Pinpoint the cell where the given text exists, returning its (X, Y) midpoint coordinate. 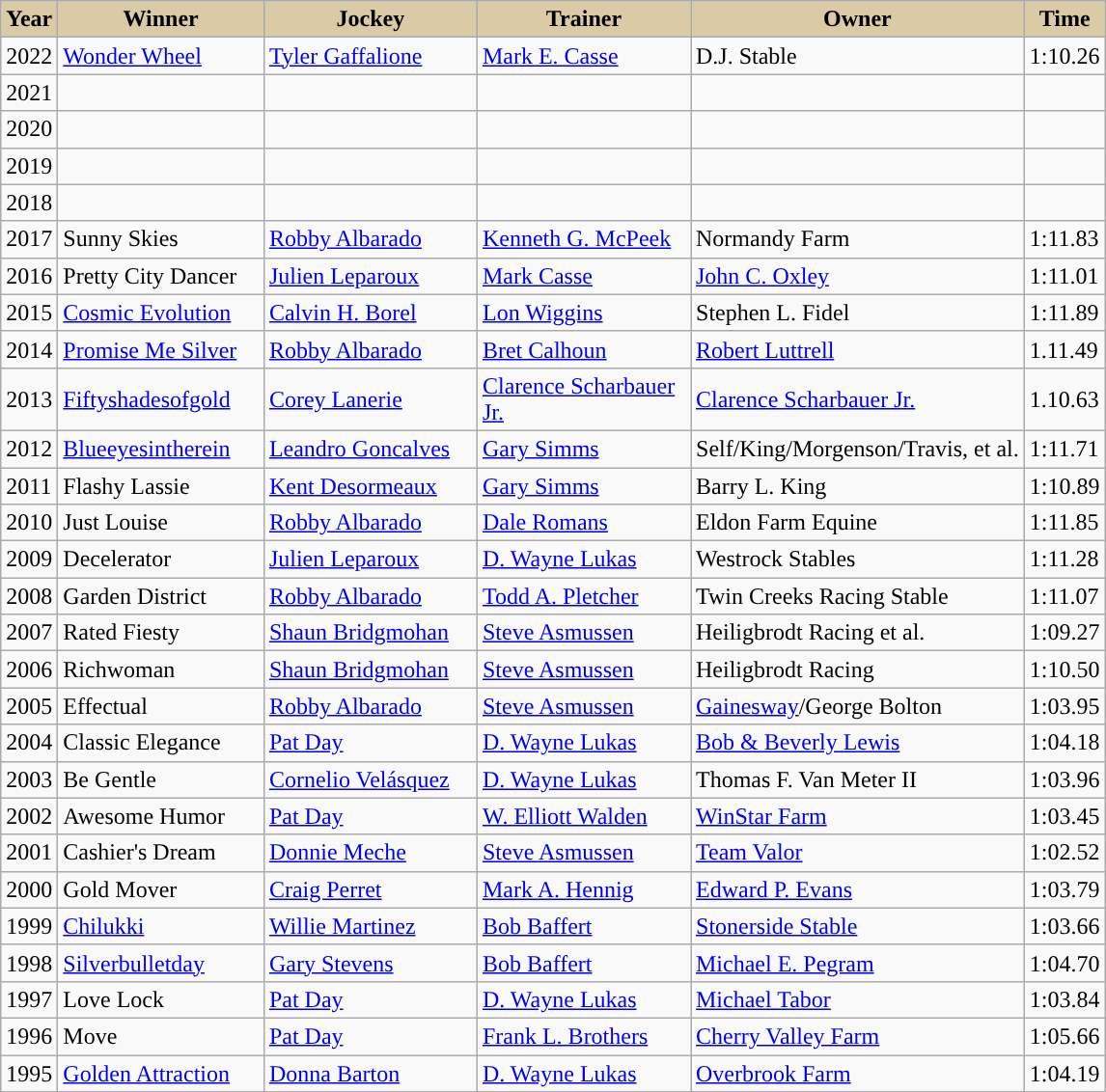
Lon Wiggins (583, 313)
Effectual (161, 706)
Blueeyesintherein (161, 449)
Cashier's Dream (161, 853)
1:03.96 (1065, 779)
Flashy Lassie (161, 485)
1:10.89 (1065, 485)
1:03.45 (1065, 816)
1:11.85 (1065, 523)
1:03.79 (1065, 889)
Decelerator (161, 560)
Michael Tabor (858, 999)
2014 (29, 349)
1.11.49 (1065, 349)
2016 (29, 276)
1998 (29, 963)
Gainesway/George Bolton (858, 706)
WinStar Farm (858, 816)
Just Louise (161, 523)
2003 (29, 779)
Promise Me Silver (161, 349)
1:04.19 (1065, 1074)
2000 (29, 889)
2018 (29, 203)
Wonder Wheel (161, 56)
Owner (858, 19)
Tyler Gaffalione (371, 56)
2007 (29, 633)
Twin Creeks Racing Stable (858, 596)
2005 (29, 706)
1995 (29, 1074)
2010 (29, 523)
Fiftyshadesofgold (161, 399)
1:11.71 (1065, 449)
Westrock Stables (858, 560)
Craig Perret (371, 889)
Heiligbrodt Racing (858, 669)
2012 (29, 449)
Move (161, 1036)
Pretty City Dancer (161, 276)
Calvin H. Borel (371, 313)
Golden Attraction (161, 1074)
1:11.89 (1065, 313)
2001 (29, 853)
1:11.01 (1065, 276)
Jockey (371, 19)
2021 (29, 93)
2011 (29, 485)
2013 (29, 399)
W. Elliott Walden (583, 816)
2002 (29, 816)
1996 (29, 1036)
1:10.26 (1065, 56)
2022 (29, 56)
Mark A. Hennig (583, 889)
Overbrook Farm (858, 1074)
Cosmic Evolution (161, 313)
1999 (29, 926)
1:03.84 (1065, 999)
1997 (29, 999)
Classic Elegance (161, 743)
Michael E. Pegram (858, 963)
Dale Romans (583, 523)
1:10.50 (1065, 669)
2009 (29, 560)
Corey Lanerie (371, 399)
Kenneth G. McPeek (583, 239)
Self/King/Morgenson/Travis, et al. (858, 449)
Team Valor (858, 853)
Cornelio Velásquez (371, 779)
Cherry Valley Farm (858, 1036)
1:11.07 (1065, 596)
Be Gentle (161, 779)
Normandy Farm (858, 239)
Frank L. Brothers (583, 1036)
1:04.18 (1065, 743)
1:02.52 (1065, 853)
2004 (29, 743)
Rated Fiesty (161, 633)
2008 (29, 596)
1:09.27 (1065, 633)
Eldon Farm Equine (858, 523)
Year (29, 19)
Todd A. Pletcher (583, 596)
Richwoman (161, 669)
Stephen L. Fidel (858, 313)
Robert Luttrell (858, 349)
Sunny Skies (161, 239)
Gary Stevens (371, 963)
Time (1065, 19)
Love Lock (161, 999)
Winner (161, 19)
Gold Mover (161, 889)
Stonerside Stable (858, 926)
Trainer (583, 19)
Donna Barton (371, 1074)
Donnie Meche (371, 853)
1:03.95 (1065, 706)
Thomas F. Van Meter II (858, 779)
Silverbulletday (161, 963)
Awesome Humor (161, 816)
2019 (29, 166)
1:04.70 (1065, 963)
Barry L. King (858, 485)
1.10.63 (1065, 399)
Mark E. Casse (583, 56)
Garden District (161, 596)
Mark Casse (583, 276)
Kent Desormeaux (371, 485)
2006 (29, 669)
Edward P. Evans (858, 889)
D.J. Stable (858, 56)
Leandro Goncalves (371, 449)
Chilukki (161, 926)
1:11.83 (1065, 239)
2015 (29, 313)
1:03.66 (1065, 926)
1:11.28 (1065, 560)
2020 (29, 129)
Willie Martinez (371, 926)
2017 (29, 239)
Heiligbrodt Racing et al. (858, 633)
Bob & Beverly Lewis (858, 743)
Bret Calhoun (583, 349)
1:05.66 (1065, 1036)
John C. Oxley (858, 276)
